Identify which cell holds the provided text, then report its [x, y] central coordinate. 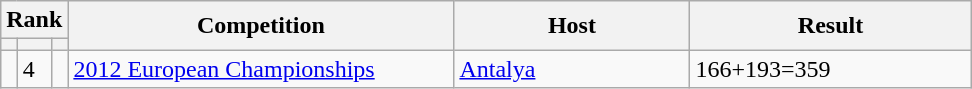
2012 European Championships [261, 69]
Competition [261, 26]
166+193=359 [830, 69]
Result [830, 26]
Antalya [572, 69]
4 [34, 69]
Host [572, 26]
Rank [34, 20]
